Return (x, y) of the center of cell containing provided text 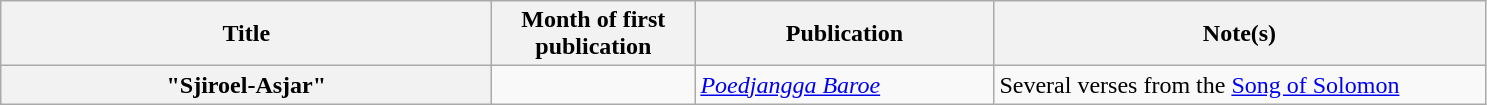
Note(s) (1240, 34)
Several verses from the Song of Solomon (1240, 85)
Poedjangga Baroe (844, 85)
Month of first publication (594, 34)
Publication (844, 34)
"Sjiroel-Asjar" (246, 85)
Title (246, 34)
